Locate the cell with the specified text and output its (X, Y) center coordinate. 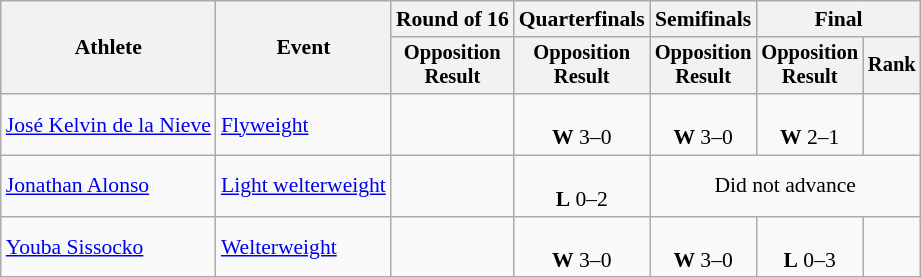
Rank (892, 66)
Quarterfinals (582, 19)
Event (304, 48)
Youba Sissocko (108, 248)
Light welterweight (304, 186)
L 0–2 (582, 186)
Welterweight (304, 248)
Athlete (108, 48)
W 2–1 (810, 124)
Semifinals (704, 19)
Jonathan Alonso (108, 186)
Final (838, 19)
Round of 16 (452, 19)
Flyweight (304, 124)
L 0–3 (810, 248)
José Kelvin de la Nieve (108, 124)
Did not advance (786, 186)
